Determine the (X, Y) coordinate at the center of the cell enclosing the given text.  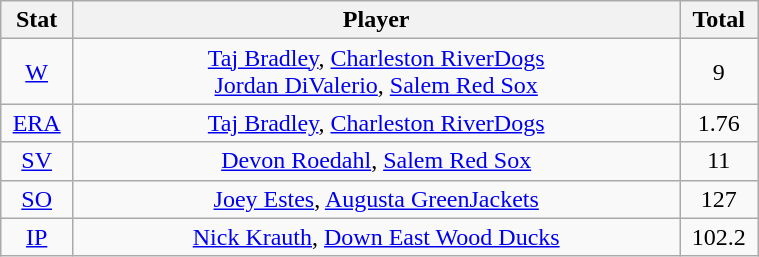
SO (37, 199)
ERA (37, 123)
W (37, 72)
11 (719, 161)
9 (719, 72)
Taj Bradley, Charleston RiverDogs Jordan DiValerio, Salem Red Sox (376, 72)
Taj Bradley, Charleston RiverDogs (376, 123)
Player (376, 20)
1.76 (719, 123)
Joey Estes, Augusta GreenJackets (376, 199)
Nick Krauth, Down East Wood Ducks (376, 237)
Total (719, 20)
Stat (37, 20)
127 (719, 199)
Devon Roedahl, Salem Red Sox (376, 161)
102.2 (719, 237)
SV (37, 161)
IP (37, 237)
